Find where the given text appears and provide that cell's center as [x, y] coordinate. 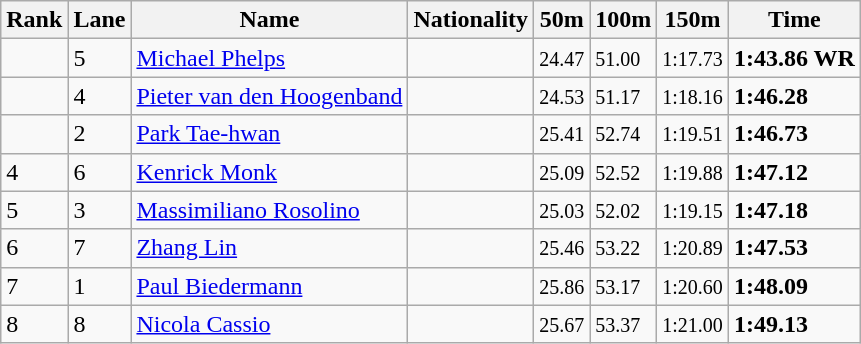
1:17.73 [693, 58]
25.86 [562, 286]
1:20.89 [693, 248]
1:47.18 [794, 210]
Kenrick Monk [270, 172]
25.09 [562, 172]
Park Tae-hwan [270, 134]
Pieter van den Hoogenband [270, 96]
52.74 [624, 134]
Massimiliano Rosolino [270, 210]
1:21.00 [693, 324]
Zhang Lin [270, 248]
52.52 [624, 172]
51.00 [624, 58]
Nicola Cassio [270, 324]
1:46.28 [794, 96]
1:18.16 [693, 96]
3 [100, 210]
1:49.13 [794, 324]
2 [100, 134]
100m [624, 20]
Name [270, 20]
25.03 [562, 210]
Rank [34, 20]
53.17 [624, 286]
1:46.73 [794, 134]
53.37 [624, 324]
Michael Phelps [270, 58]
1:20.60 [693, 286]
52.02 [624, 210]
51.17 [624, 96]
24.53 [562, 96]
150m [693, 20]
1:19.51 [693, 134]
1:43.86 WR [794, 58]
1:19.88 [693, 172]
Paul Biedermann [270, 286]
1:19.15 [693, 210]
25.41 [562, 134]
50m [562, 20]
Time [794, 20]
25.67 [562, 324]
25.46 [562, 248]
1:47.53 [794, 248]
Lane [100, 20]
1:48.09 [794, 286]
1 [100, 286]
1:47.12 [794, 172]
Nationality [471, 20]
53.22 [624, 248]
24.47 [562, 58]
